Capture the cell that displays the provided text and extract its [x, y] central coordinate. 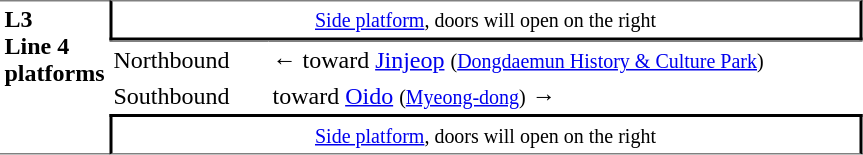
← toward Jinjeop (Dongdaemun History & Culture Park) [565, 59]
Northbound [188, 59]
Southbound [188, 96]
L3Line 4 platforms [54, 77]
toward Oido (Myeong-dong) → [565, 96]
